Identify which cell holds the provided text, then report its (X, Y) central coordinate. 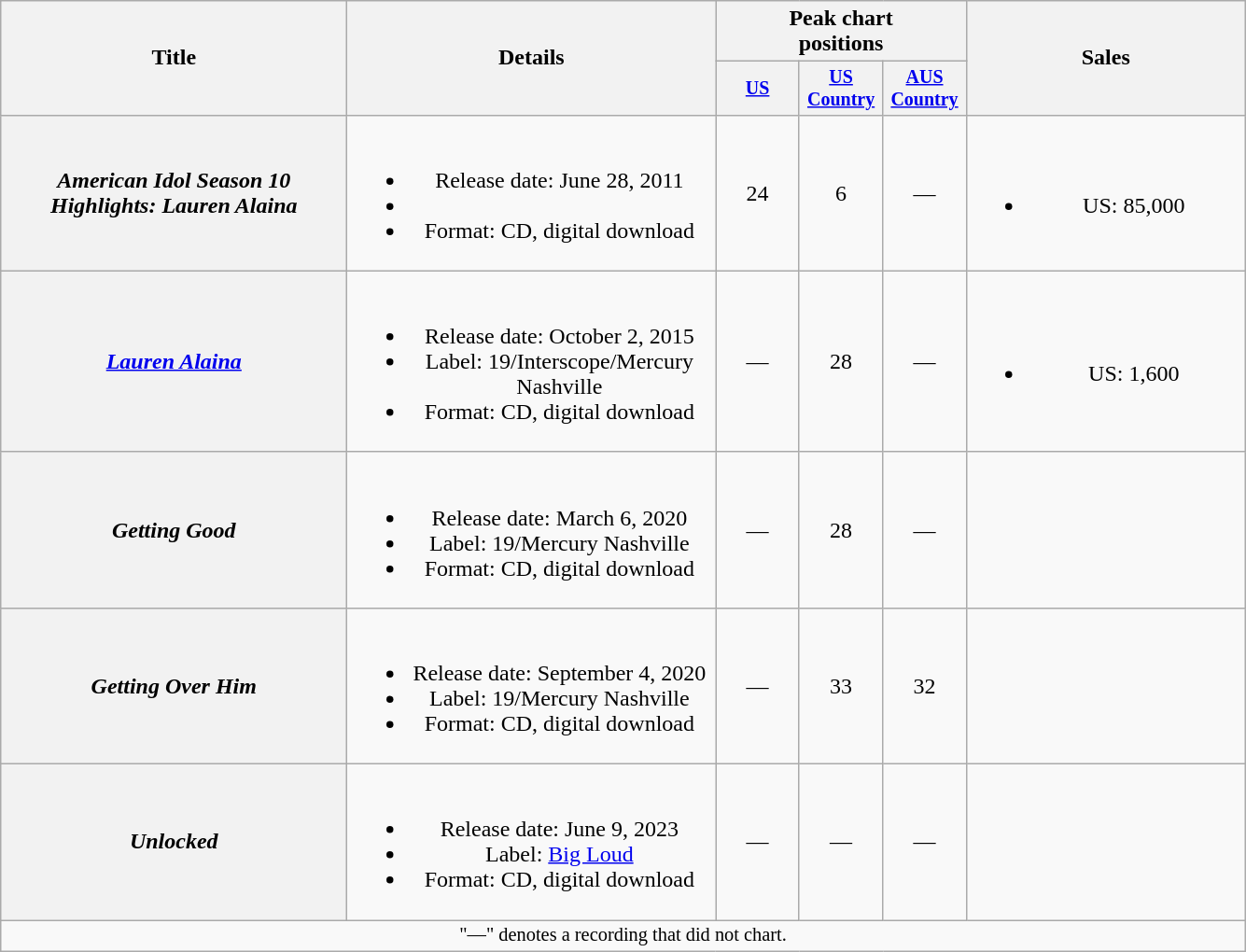
AUS Country (924, 88)
"—" denotes a recording that did not chart. (623, 936)
US Country (840, 88)
Release date: October 2, 2015Label: 19/Interscope/Mercury NashvilleFormat: CD, digital download (532, 361)
US (758, 88)
33 (840, 685)
US: 85,000 (1105, 192)
Release date: June 9, 2023Label: Big LoudFormat: CD, digital download (532, 842)
Getting Good (174, 530)
6 (840, 192)
Unlocked (174, 842)
US: 1,600 (1105, 361)
32 (924, 685)
Release date: March 6, 2020Label: 19/Mercury NashvilleFormat: CD, digital download (532, 530)
American Idol Season 10Highlights: Lauren Alaina (174, 192)
Sales (1105, 58)
Lauren Alaina (174, 361)
Title (174, 58)
Release date: June 28, 2011Format: CD, digital download (532, 192)
24 (758, 192)
Getting Over Him (174, 685)
Details (532, 58)
Release date: September 4, 2020Label: 19/Mercury NashvilleFormat: CD, digital download (532, 685)
Peak chartpositions (841, 32)
